Return [X, Y] of the center of cell containing provided text 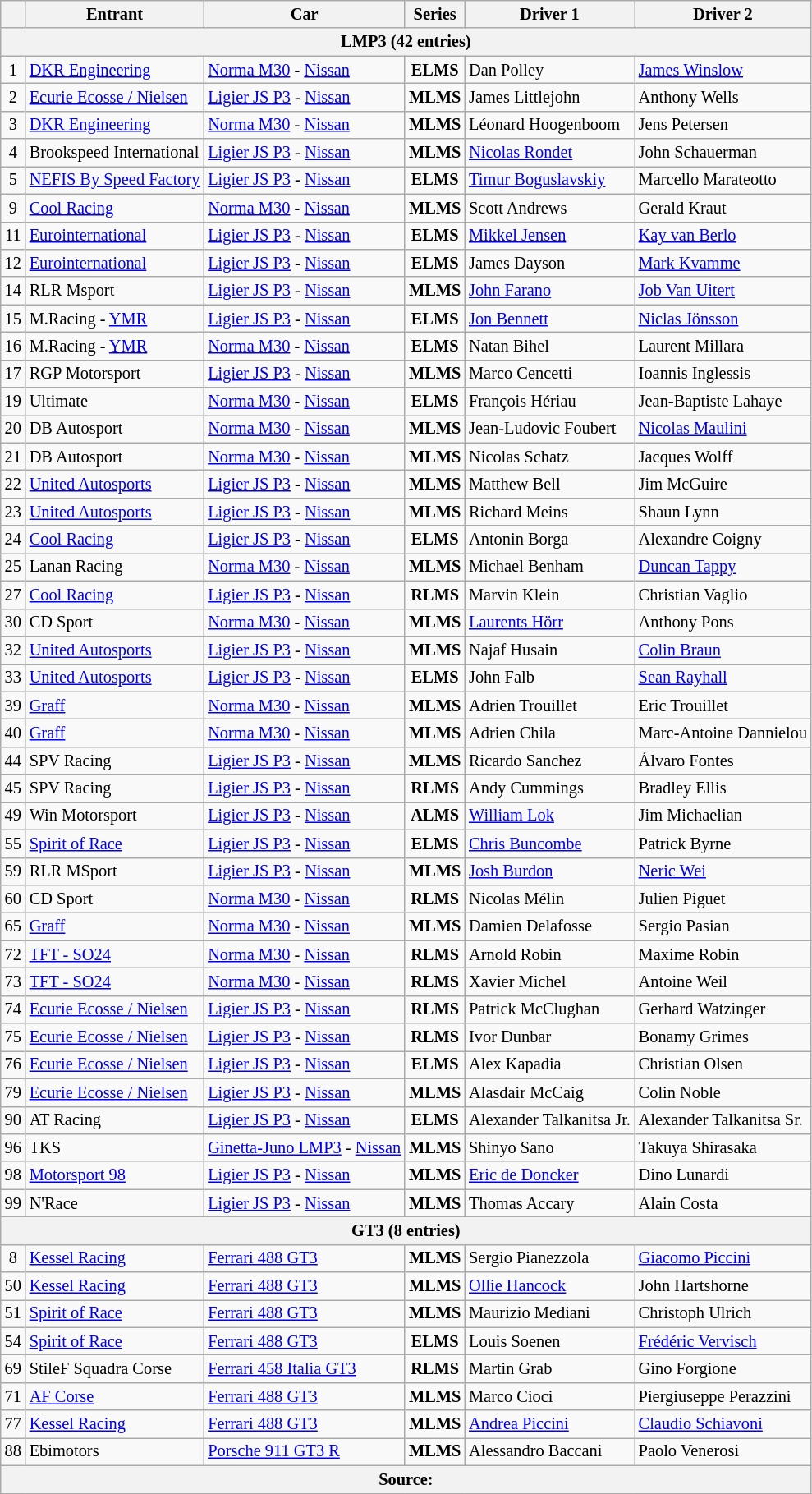
Laurent Millara [723, 346]
Léonard Hoogenboom [550, 125]
49 [13, 816]
19 [13, 402]
Jim Michaelian [723, 816]
77 [13, 1424]
3 [13, 125]
Adrien Trouillet [550, 706]
Sean Rayhall [723, 678]
Josh Burdon [550, 871]
88 [13, 1451]
LMP3 (42 entries) [406, 42]
Chris Buncombe [550, 844]
Colin Braun [723, 650]
1 [13, 70]
TKS [115, 1147]
N'Race [115, 1203]
Laurents Hörr [550, 623]
Xavier Michel [550, 981]
Takuya Shirasaka [723, 1147]
Piergiuseppe Perazzini [723, 1396]
Anthony Wells [723, 97]
Frédéric Vervisch [723, 1341]
NEFIS By Speed Factory [115, 180]
71 [13, 1396]
Alexander Talkanitsa Sr. [723, 1120]
Ricardo Sanchez [550, 761]
StileF Squadra Corse [115, 1369]
Car [304, 14]
Sergio Pianezzola [550, 1258]
51 [13, 1313]
75 [13, 1037]
Claudio Schiavoni [723, 1424]
Michael Benham [550, 567]
12 [13, 263]
Marco Cioci [550, 1396]
Najaf Husain [550, 650]
Damien Delafosse [550, 926]
RGP Motorsport [115, 374]
Entrant [115, 14]
Patrick Byrne [723, 844]
Niclas Jönsson [723, 319]
55 [13, 844]
Brookspeed International [115, 153]
Christoph Ulrich [723, 1313]
Ultimate [115, 402]
44 [13, 761]
Source: [406, 1479]
Driver 1 [550, 14]
RLR MSport [115, 871]
John Falb [550, 678]
Duncan Tappy [723, 567]
25 [13, 567]
James Littlejohn [550, 97]
32 [13, 650]
Lanan Racing [115, 567]
Driver 2 [723, 14]
Motorsport 98 [115, 1175]
Thomas Accary [550, 1203]
15 [13, 319]
Eric Trouillet [723, 706]
Jim McGuire [723, 484]
Jean-Baptiste Lahaye [723, 402]
Nicolas Mélin [550, 899]
54 [13, 1341]
Ollie Hancock [550, 1286]
John Schauerman [723, 153]
Mark Kvamme [723, 263]
90 [13, 1120]
Patrick McClughan [550, 1009]
5 [13, 180]
Jens Petersen [723, 125]
Paolo Venerosi [723, 1451]
59 [13, 871]
Sergio Pasian [723, 926]
William Lok [550, 816]
Giacomo Piccini [723, 1258]
79 [13, 1092]
76 [13, 1064]
Ivor Dunbar [550, 1037]
11 [13, 236]
RLR Msport [115, 291]
96 [13, 1147]
Martin Grab [550, 1369]
33 [13, 678]
Nicolas Rondet [550, 153]
AT Racing [115, 1120]
Win Motorsport [115, 816]
Porsche 911 GT3 R [304, 1451]
Richard Meins [550, 512]
69 [13, 1369]
Timur Boguslavskiy [550, 180]
Nicolas Schatz [550, 457]
Ebimotors [115, 1451]
Marco Cencetti [550, 374]
45 [13, 788]
27 [13, 595]
30 [13, 623]
AF Corse [115, 1396]
Series [435, 14]
9 [13, 208]
Marvin Klein [550, 595]
Dan Polley [550, 70]
Shaun Lynn [723, 512]
Shinyo Sano [550, 1147]
Louis Soenen [550, 1341]
Alex Kapadia [550, 1064]
Alessandro Baccani [550, 1451]
72 [13, 954]
Jacques Wolff [723, 457]
Dino Lunardi [723, 1175]
Alasdair McCaig [550, 1092]
74 [13, 1009]
Mikkel Jensen [550, 236]
Antoine Weil [723, 981]
James Dayson [550, 263]
8 [13, 1258]
65 [13, 926]
Ioannis Inglessis [723, 374]
John Hartshorne [723, 1286]
Jon Bennett [550, 319]
Job Van Uitert [723, 291]
Christian Vaglio [723, 595]
Julien Piguet [723, 899]
99 [13, 1203]
François Hériau [550, 402]
Alexander Talkanitsa Jr. [550, 1120]
Andrea Piccini [550, 1424]
GT3 (8 entries) [406, 1230]
4 [13, 153]
22 [13, 484]
Nicolas Maulini [723, 429]
Colin Noble [723, 1092]
Christian Olsen [723, 1064]
Álvaro Fontes [723, 761]
Scott Andrews [550, 208]
Natan Bihel [550, 346]
Ferrari 458 Italia GT3 [304, 1369]
17 [13, 374]
Kay van Berlo [723, 236]
Gino Forgione [723, 1369]
2 [13, 97]
ALMS [435, 816]
Adrien Chila [550, 733]
98 [13, 1175]
21 [13, 457]
Bradley Ellis [723, 788]
39 [13, 706]
Jean-Ludovic Foubert [550, 429]
John Farano [550, 291]
James Winslow [723, 70]
Maurizio Mediani [550, 1313]
50 [13, 1286]
Alexandre Coigny [723, 540]
Eric de Doncker [550, 1175]
Alain Costa [723, 1203]
16 [13, 346]
Arnold Robin [550, 954]
Gerald Kraut [723, 208]
Andy Cummings [550, 788]
40 [13, 733]
Gerhard Watzinger [723, 1009]
Marcello Marateotto [723, 180]
Neric Wei [723, 871]
14 [13, 291]
73 [13, 981]
Anthony Pons [723, 623]
Marc-Antoine Dannielou [723, 733]
Ginetta-Juno LMP3 - Nissan [304, 1147]
24 [13, 540]
60 [13, 899]
20 [13, 429]
Antonin Borga [550, 540]
Matthew Bell [550, 484]
23 [13, 512]
Bonamy Grimes [723, 1037]
Maxime Robin [723, 954]
